Scan for the cell matching the given text and deliver its (X, Y) coordinate at center. 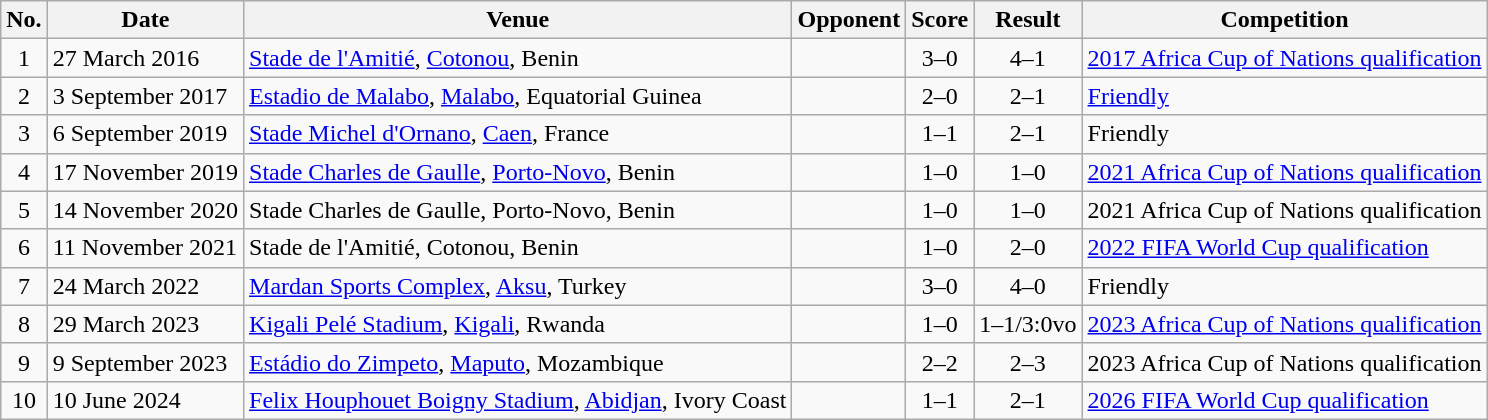
14 November 2020 (145, 210)
Felix Houphouet Boigny Stadium, Abidjan, Ivory Coast (518, 400)
4 (24, 172)
9 September 2023 (145, 362)
Kigali Pelé Stadium, Kigali, Rwanda (518, 324)
2–3 (1028, 362)
27 March 2016 (145, 58)
2–2 (940, 362)
1–1/3:0vo (1028, 324)
11 November 2021 (145, 248)
10 June 2024 (145, 400)
2 (24, 96)
8 (24, 324)
4–0 (1028, 286)
4–1 (1028, 58)
17 November 2019 (145, 172)
Result (1028, 20)
No. (24, 20)
10 (24, 400)
3 September 2017 (145, 96)
2026 FIFA World Cup qualification (1284, 400)
9 (24, 362)
2022 FIFA World Cup qualification (1284, 248)
2017 Africa Cup of Nations qualification (1284, 58)
6 (24, 248)
Stade Michel d'Ornano, Caen, France (518, 134)
Score (940, 20)
29 March 2023 (145, 324)
Competition (1284, 20)
Mardan Sports Complex, Aksu, Turkey (518, 286)
7 (24, 286)
Venue (518, 20)
1 (24, 58)
Estadio de Malabo, Malabo, Equatorial Guinea (518, 96)
Date (145, 20)
5 (24, 210)
24 March 2022 (145, 286)
Opponent (849, 20)
6 September 2019 (145, 134)
Estádio do Zimpeto, Maputo, Mozambique (518, 362)
3 (24, 134)
